Provide the (X, Y) coordinate of the cell's center where the given text is located.  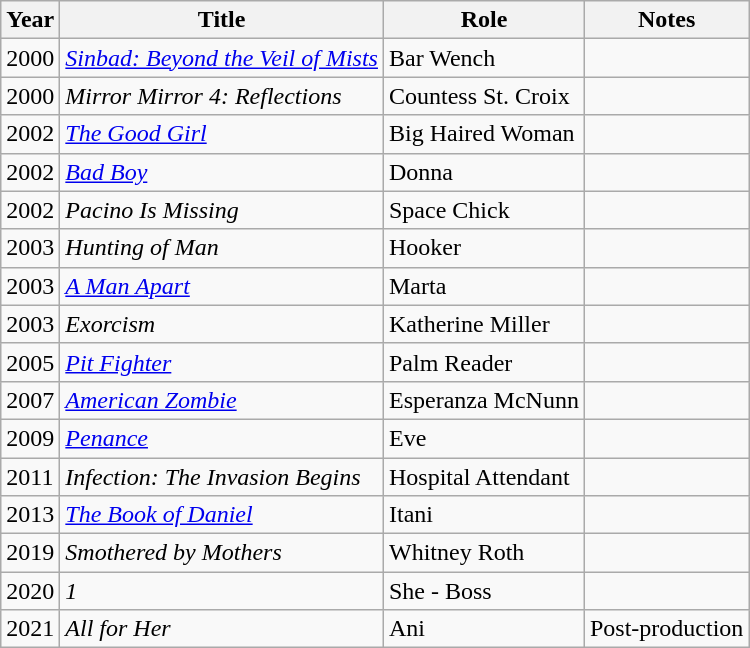
Space Chick (484, 210)
Big Haired Woman (484, 134)
She - Boss (484, 591)
The Book of Daniel (222, 515)
Penance (222, 438)
Katherine Miller (484, 324)
Bad Boy (222, 172)
All for Her (222, 629)
Exorcism (222, 324)
Pit Fighter (222, 362)
2019 (30, 553)
A Man Apart (222, 286)
Title (222, 20)
Smothered by Mothers (222, 553)
2013 (30, 515)
Year (30, 20)
Sinbad: Beyond the Veil of Mists (222, 58)
2011 (30, 477)
Whitney Roth (484, 553)
Itani (484, 515)
Palm Reader (484, 362)
Bar Wench (484, 58)
2005 (30, 362)
Hooker (484, 248)
2021 (30, 629)
Notes (666, 20)
2009 (30, 438)
Hunting of Man (222, 248)
Post-production (666, 629)
Ani (484, 629)
Donna (484, 172)
Eve (484, 438)
Infection: The Invasion Begins (222, 477)
Marta (484, 286)
Esperanza McNunn (484, 400)
2020 (30, 591)
2007 (30, 400)
American Zombie (222, 400)
Hospital Attendant (484, 477)
Countess St. Croix (484, 96)
The Good Girl (222, 134)
Mirror Mirror 4: Reflections (222, 96)
Pacino Is Missing (222, 210)
1 (222, 591)
Role (484, 20)
